Locate the cell with the specified text and output its [X, Y] center coordinate. 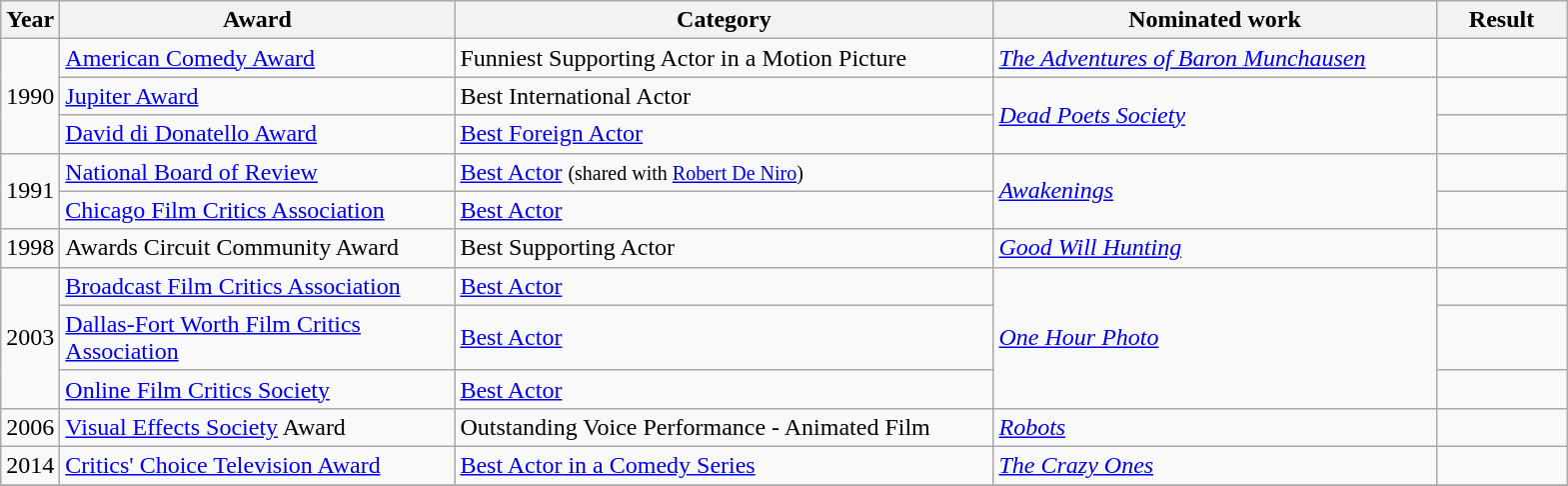
Awakenings [1215, 191]
One Hour Photo [1215, 338]
Year [30, 20]
Awards Circuit Community Award [258, 248]
Outstanding Voice Performance - Animated Film [724, 427]
Dead Poets Society [1215, 115]
1998 [30, 248]
National Board of Review [258, 172]
2006 [30, 427]
1991 [30, 191]
American Comedy Award [258, 58]
Result [1501, 20]
Best Actor in a Comedy Series [724, 465]
Best International Actor [724, 96]
Nominated work [1215, 20]
Chicago Film Critics Association [258, 210]
Award [258, 20]
David di Donatello Award [258, 134]
Jupiter Award [258, 96]
Dallas-Fort Worth Film Critics Association [258, 338]
Category [724, 20]
1990 [30, 96]
Robots [1215, 427]
Funniest Supporting Actor in a Motion Picture [724, 58]
Broadcast Film Critics Association [258, 286]
The Crazy Ones [1215, 465]
Visual Effects Society Award [258, 427]
Best Actor (shared with Robert De Niro) [724, 172]
The Adventures of Baron Munchausen [1215, 58]
2014 [30, 465]
Best Foreign Actor [724, 134]
Online Film Critics Society [258, 389]
Best Supporting Actor [724, 248]
Critics' Choice Television Award [258, 465]
Good Will Hunting [1215, 248]
2003 [30, 338]
